Determine the (X, Y) coordinate at the center of the cell enclosing the given text.  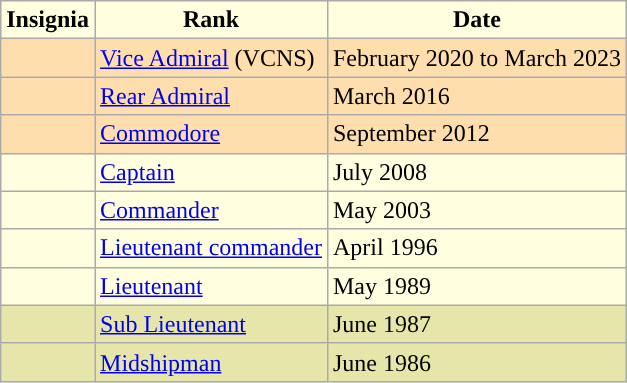
Commander (212, 210)
Captain (212, 172)
Commodore (212, 134)
March 2016 (476, 96)
Date (476, 20)
April 1996 (476, 248)
Midshipman (212, 362)
Sub Lieutenant (212, 324)
May 1989 (476, 286)
Insignia (48, 20)
June 1987 (476, 324)
June 1986 (476, 362)
Vice Admiral (VCNS) (212, 58)
Rank (212, 20)
Rear Admiral (212, 96)
May 2003 (476, 210)
July 2008 (476, 172)
Lieutenant (212, 286)
February 2020 to March 2023 (476, 58)
Lieutenant commander (212, 248)
September 2012 (476, 134)
